From the cell containing the given text, extract its center point as [X, Y] coordinate. 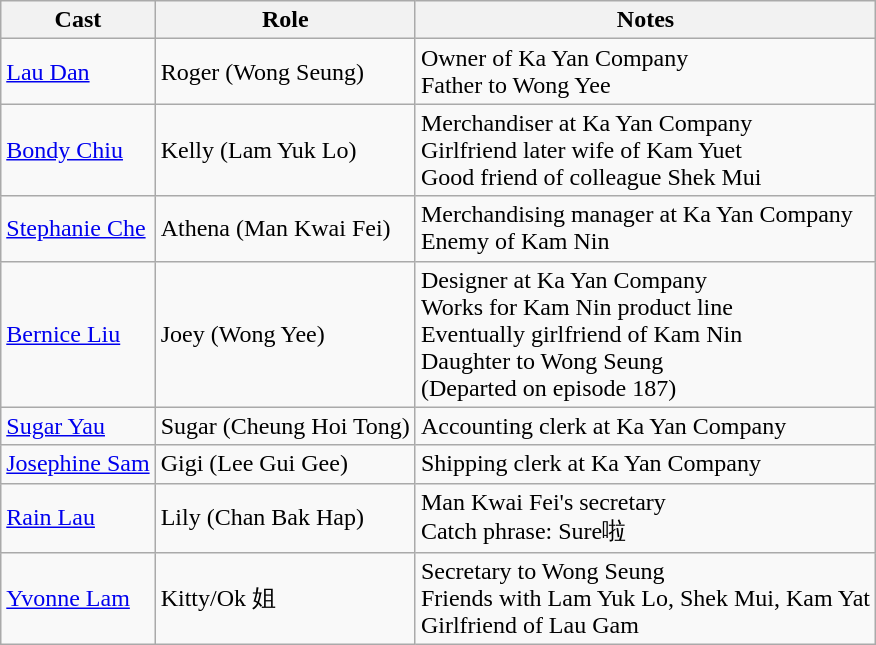
Lily (Chan Bak Hap) [285, 518]
Bondy Chiu [78, 150]
Roger (Wong Seung) [285, 72]
Bernice Liu [78, 334]
Designer at Ka Yan CompanyWorks for Kam Nin product lineEventually girlfriend of Kam NinDaughter to Wong Seung(Departed on episode 187) [645, 334]
Lau Dan [78, 72]
Athena (Man Kwai Fei) [285, 228]
Merchandiser at Ka Yan CompanyGirlfriend later wife of Kam YuetGood friend of colleague Shek Mui [645, 150]
Sugar (Cheung Hoi Tong) [285, 426]
Kitty/Ok 姐 [285, 599]
Notes [645, 20]
Man Kwai Fei's secretaryCatch phrase: Sure啦 [645, 518]
Sugar Yau [78, 426]
Josephine Sam [78, 464]
Gigi (Lee Gui Gee) [285, 464]
Kelly (Lam Yuk Lo) [285, 150]
Yvonne Lam [78, 599]
Role [285, 20]
Shipping clerk at Ka Yan Company [645, 464]
Accounting clerk at Ka Yan Company [645, 426]
Joey (Wong Yee) [285, 334]
Owner of Ka Yan CompanyFather to Wong Yee [645, 72]
Cast [78, 20]
Rain Lau [78, 518]
Stephanie Che [78, 228]
Secretary to Wong SeungFriends with Lam Yuk Lo, Shek Mui, Kam YatGirlfriend of Lau Gam [645, 599]
Merchandising manager at Ka Yan CompanyEnemy of Kam Nin [645, 228]
